Search for the cell housing the specified text and yield its [x, y] center coordinate. 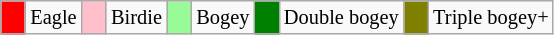
Bogey [222, 17]
Eagle [53, 17]
Double bogey [342, 17]
Triple bogey+ [490, 17]
Birdie [136, 17]
